Detect which cell encompasses the target text, then output its [x, y] center coordinate. 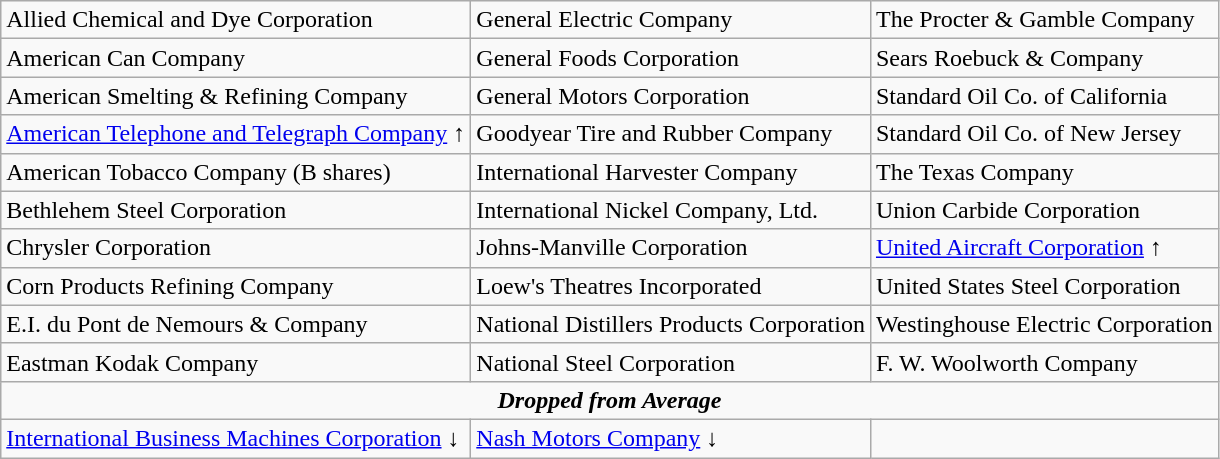
National Distillers Products Corporation [671, 324]
Goodyear Tire and Rubber Company [671, 134]
American Smelting & Refining Company [236, 96]
American Telephone and Telegraph Company ↑ [236, 134]
The Procter & Gamble Company [1044, 20]
The Texas Company [1044, 172]
Sears Roebuck & Company [1044, 58]
Nash Motors Company ↓ [671, 438]
International Business Machines Corporation ↓ [236, 438]
Eastman Kodak Company [236, 362]
E.I. du Pont de Nemours & Company [236, 324]
International Nickel Company, Ltd. [671, 210]
American Can Company [236, 58]
United States Steel Corporation [1044, 286]
Standard Oil Co. of California [1044, 96]
General Motors Corporation [671, 96]
American Tobacco Company (B shares) [236, 172]
Dropped from Average [610, 400]
General Foods Corporation [671, 58]
General Electric Company [671, 20]
Standard Oil Co. of New Jersey [1044, 134]
United Aircraft Corporation ↑ [1044, 248]
Bethlehem Steel Corporation [236, 210]
Westinghouse Electric Corporation [1044, 324]
Johns-Manville Corporation [671, 248]
Chrysler Corporation [236, 248]
National Steel Corporation [671, 362]
Allied Chemical and Dye Corporation [236, 20]
F. W. Woolworth Company [1044, 362]
International Harvester Company [671, 172]
Corn Products Refining Company [236, 286]
Union Carbide Corporation [1044, 210]
Loew's Theatres Incorporated [671, 286]
